Determine the [X, Y] coordinate at the center of the cell enclosing the given text.  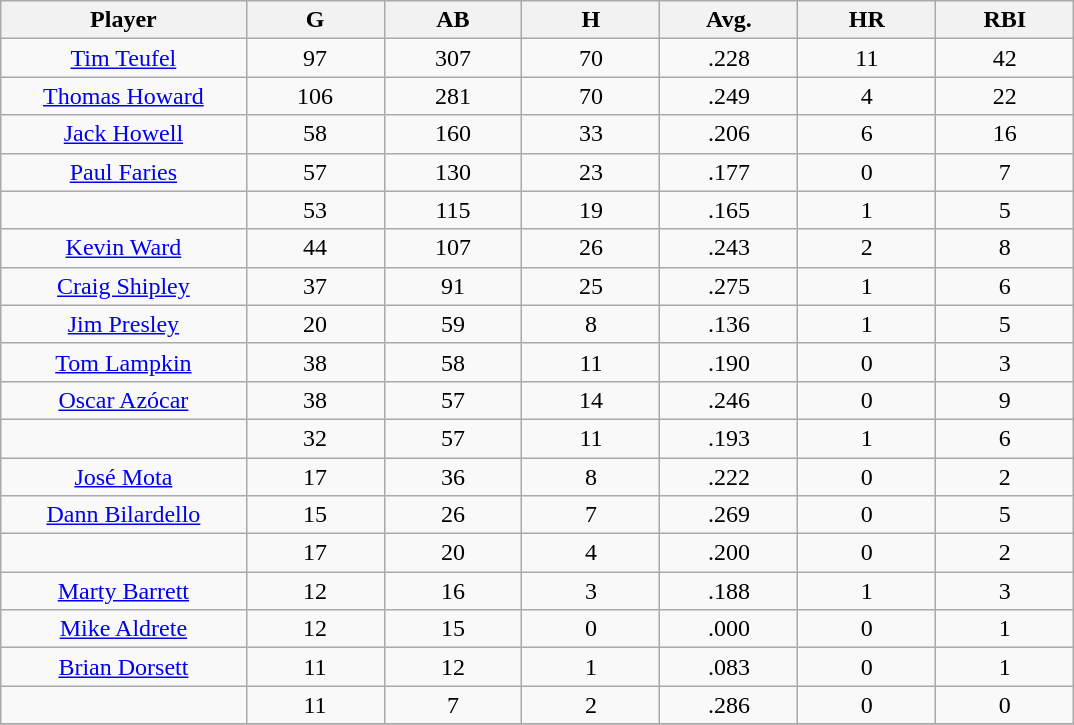
160 [453, 134]
Avg. [729, 20]
307 [453, 58]
9 [1005, 400]
Thomas Howard [124, 96]
Oscar Azócar [124, 400]
106 [315, 96]
32 [315, 438]
25 [591, 286]
.200 [729, 553]
130 [453, 172]
Marty Barrett [124, 591]
44 [315, 248]
97 [315, 58]
59 [453, 324]
Tim Teufel [124, 58]
Jack Howell [124, 134]
.286 [729, 705]
14 [591, 400]
107 [453, 248]
Brian Dorsett [124, 667]
.190 [729, 362]
AB [453, 20]
.136 [729, 324]
.275 [729, 286]
33 [591, 134]
.083 [729, 667]
115 [453, 210]
Mike Aldrete [124, 629]
Jim Presley [124, 324]
.269 [729, 515]
36 [453, 477]
.246 [729, 400]
.222 [729, 477]
.228 [729, 58]
53 [315, 210]
G [315, 20]
91 [453, 286]
23 [591, 172]
H [591, 20]
Dann Bilardello [124, 515]
Kevin Ward [124, 248]
.243 [729, 248]
RBI [1005, 20]
.000 [729, 629]
.188 [729, 591]
Paul Faries [124, 172]
281 [453, 96]
Tom Lampkin [124, 362]
19 [591, 210]
HR [867, 20]
.206 [729, 134]
37 [315, 286]
José Mota [124, 477]
22 [1005, 96]
.193 [729, 438]
Player [124, 20]
42 [1005, 58]
.177 [729, 172]
Craig Shipley [124, 286]
.165 [729, 210]
.249 [729, 96]
